Search for the cell housing the specified text and yield its (X, Y) center coordinate. 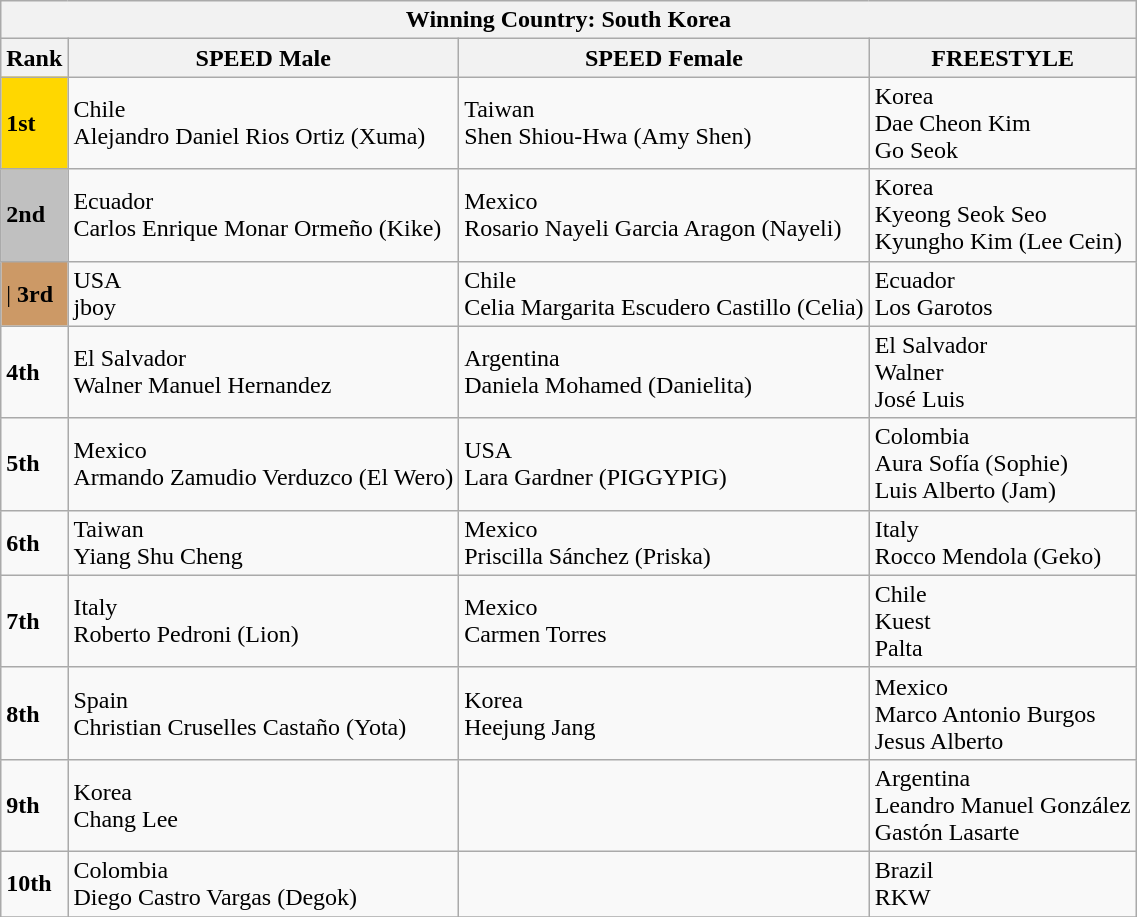
ChileAlejandro Daniel Rios Ortiz (Xuma) (264, 123)
SPEED Female (664, 58)
ColombiaAura Sofía (Sophie) Luis Alberto (Jam) (1002, 464)
ArgentinaLeandro Manuel GonzálezGastón Lasarte (1002, 805)
USAjboy (264, 294)
ChileCelia Margarita Escudero Castillo (Celia) (664, 294)
Rank (34, 58)
ChileKuestPalta (1002, 621)
5th (34, 464)
MexicoCarmen Torres (664, 621)
7th (34, 621)
MexicoRosario Nayeli Garcia Aragon (Nayeli) (664, 215)
SPEED Male (264, 58)
KoreaHeejung Jang (664, 713)
10th (34, 884)
ArgentinaDaniela Mohamed (Danielita) (664, 372)
9th (34, 805)
1st (34, 123)
SpainChristian Cruselles Castaño (Yota) (264, 713)
KoreaDae Cheon KimGo Seok (1002, 123)
EcuadorCarlos Enrique Monar Ormeño (Kike) (264, 215)
BrazilRKW (1002, 884)
| 3rd (34, 294)
TaiwanShen Shiou-Hwa (Amy Shen) (664, 123)
El SalvadorWalnerJosé Luis (1002, 372)
El SalvadorWalner Manuel Hernandez (264, 372)
ColombiaDiego Castro Vargas (Degok) (264, 884)
MexicoPriscilla Sánchez (Priska) (664, 542)
8th (34, 713)
Winning Country: South Korea (568, 20)
EcuadorLos Garotos (1002, 294)
KoreaChang Lee (264, 805)
MexicoArmando Zamudio Verduzco (El Wero) (264, 464)
USALara Gardner (PIGGYPIG) (664, 464)
KoreaKyeong Seok SeoKyungho Kim (Lee Cein) (1002, 215)
MexicoMarco Antonio BurgosJesus Alberto (1002, 713)
ItalyRoberto Pedroni (Lion) (264, 621)
FREESTYLE (1002, 58)
2nd (34, 215)
4th (34, 372)
TaiwanYiang Shu Cheng (264, 542)
ItalyRocco Mendola (Geko) (1002, 542)
6th (34, 542)
